Return the (x, y) coordinate for the center point of the cell that contains the specified text.  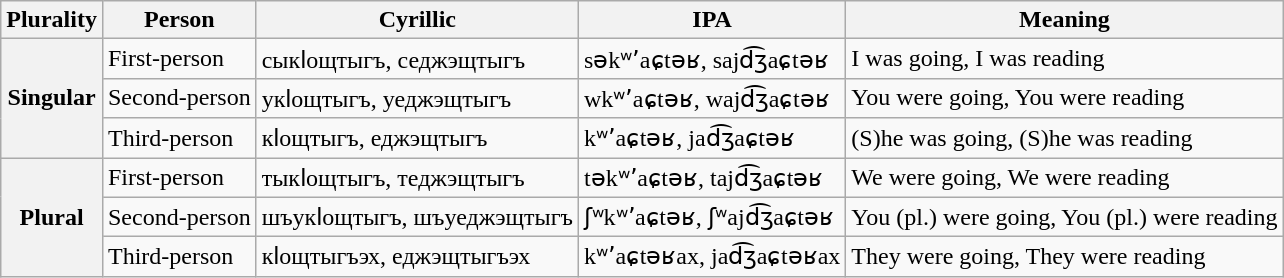
(S)he was going, (S)he was reading (1064, 138)
Cyrillic (417, 20)
kʷʼaɕtəʁ, jad͡ʒaɕtəʁ (712, 138)
IPA (712, 20)
ʃʷkʷʼaɕtəʁ, ʃʷajd͡ʒaɕtəʁ (712, 217)
укӏощтыгъ, уеджэщтыгъ (417, 98)
səkʷʼaɕtəʁ, sajd͡ʒaɕtəʁ (712, 59)
təkʷʼaɕtəʁ, tajd͡ʒaɕtəʁ (712, 178)
Plural (52, 218)
You (pl.) were going, You (pl.) were reading (1064, 217)
сыкӏощтыгъ, седжэщтыгъ (417, 59)
тыкӏощтыгъ, теджэщтыгъ (417, 178)
They were going, They were reading (1064, 257)
We were going, We were reading (1064, 178)
кӏощтыгъ, еджэщтыгъ (417, 138)
kʷʼaɕtəʁax, jad͡ʒaɕtəʁax (712, 257)
Plurality (52, 20)
кӏощтыгъэх, еджэщтыгъэх (417, 257)
Person (179, 20)
wkʷʼaɕtəʁ, wajd͡ʒaɕtəʁ (712, 98)
I was going, I was reading (1064, 59)
шъукӏощтыгъ, шъуеджэщтыгъ (417, 217)
Singular (52, 98)
Meaning (1064, 20)
You were going, You were reading (1064, 98)
